Return (x, y) of the center of cell containing provided text 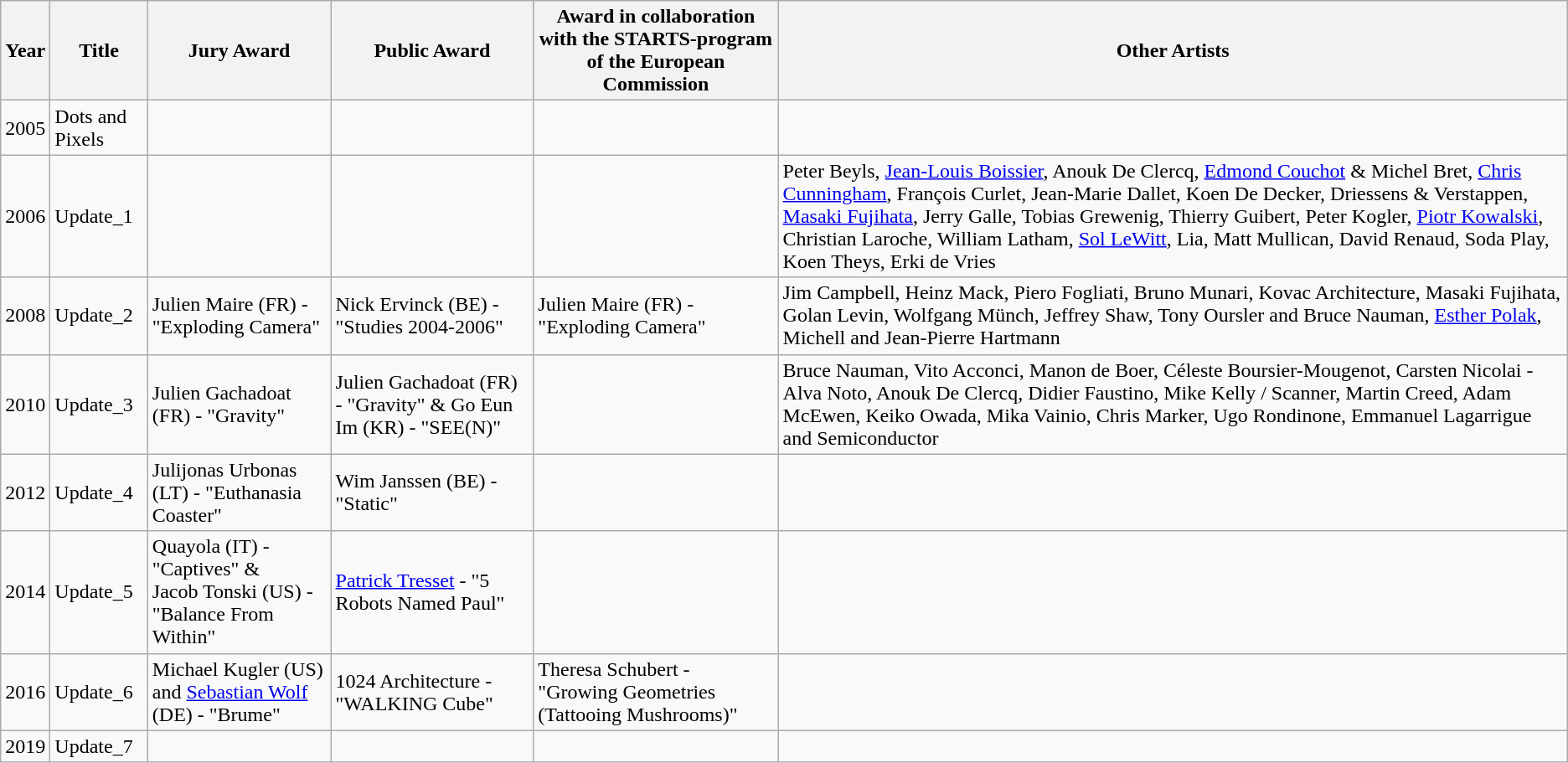
2010 (25, 404)
Wim Janssen (BE) - "Static" (432, 492)
Update_7 (99, 746)
Nick Ervinck (BE) - "Studies 2004-2006" (432, 316)
Year (25, 50)
Update_6 (99, 692)
Public Award (432, 50)
Julien Gachadoat (FR) - "Gravity" (240, 404)
Title (99, 50)
2005 (25, 127)
2016 (25, 692)
Other Artists (1173, 50)
2014 (25, 592)
2012 (25, 492)
Update_4 (99, 492)
2008 (25, 316)
Michael Kugler (US) and Sebastian Wolf (DE) - "Brume" (240, 692)
Theresa Schubert - "Growing Geometries (Tattooing Mushrooms)" (656, 692)
2006 (25, 216)
Jury Award (240, 50)
Quayola (IT) - "Captives" &Jacob Tonski (US) - "Balance From Within" (240, 592)
1024 Architecture - "WALKING Cube" (432, 692)
Update_3 (99, 404)
Update_1 (99, 216)
Patrick Tresset - "5 Robots Named Paul" (432, 592)
Dots and Pixels (99, 127)
Update_2 (99, 316)
Update_5 (99, 592)
2019 (25, 746)
Award in collaboration with the STARTS-program of the European Commission (656, 50)
Julien Gachadoat (FR) - "Gravity" & Go Eun Im (KR) - "SEE(N)" (432, 404)
Julijonas Urbonas (LT) - "Euthanasia Coaster" (240, 492)
